From the cell containing the given text, extract its center point as [x, y] coordinate. 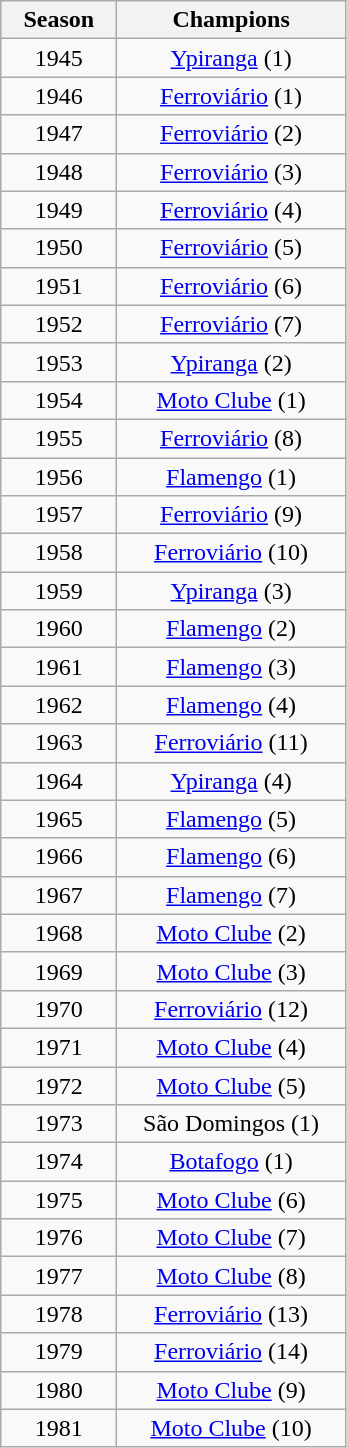
1974 [59, 1162]
1958 [59, 553]
Ferroviário (14) [232, 1352]
1980 [59, 1390]
1955 [59, 438]
Moto Clube (10) [232, 1428]
1947 [59, 134]
Ferroviário (9) [232, 515]
Moto Clube (9) [232, 1390]
Ferroviário (7) [232, 324]
Ferroviário (8) [232, 438]
Flamengo (3) [232, 667]
Flamengo (4) [232, 705]
Ferroviário (4) [232, 210]
1978 [59, 1314]
1950 [59, 248]
1969 [59, 971]
1966 [59, 857]
1968 [59, 933]
1948 [59, 172]
Flamengo (1) [232, 477]
Ferroviário (12) [232, 1009]
Flamengo (7) [232, 895]
1962 [59, 705]
Flamengo (5) [232, 819]
1977 [59, 1276]
Moto Clube (6) [232, 1200]
1970 [59, 1009]
1952 [59, 324]
Botafogo (1) [232, 1162]
1971 [59, 1047]
1959 [59, 591]
Ferroviário (1) [232, 96]
Ypiranga (1) [232, 58]
1949 [59, 210]
Moto Clube (4) [232, 1047]
1946 [59, 96]
Moto Clube (5) [232, 1085]
São Domingos (1) [232, 1124]
1973 [59, 1124]
1960 [59, 629]
1979 [59, 1352]
Ypiranga (3) [232, 591]
Ypiranga (2) [232, 362]
Ferroviário (10) [232, 553]
1972 [59, 1085]
1964 [59, 781]
Moto Clube (8) [232, 1276]
1976 [59, 1238]
1975 [59, 1200]
1951 [59, 286]
1945 [59, 58]
Flamengo (6) [232, 857]
1965 [59, 819]
1956 [59, 477]
Moto Clube (2) [232, 933]
Moto Clube (3) [232, 971]
Ypiranga (4) [232, 781]
Season [59, 20]
Ferroviário (5) [232, 248]
Ferroviário (6) [232, 286]
1961 [59, 667]
Ferroviário (11) [232, 743]
1953 [59, 362]
Ferroviário (2) [232, 134]
Ferroviário (13) [232, 1314]
Ferroviário (3) [232, 172]
Flamengo (2) [232, 629]
1957 [59, 515]
1954 [59, 400]
1981 [59, 1428]
Champions [232, 20]
1963 [59, 743]
Moto Clube (7) [232, 1238]
1967 [59, 895]
Moto Clube (1) [232, 400]
